Output the (X, Y) coordinate of the center of the cell containing the given text.  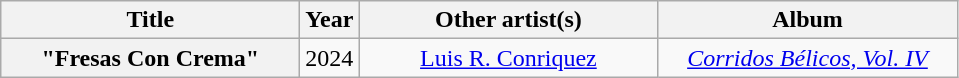
Year (330, 20)
"Fresas Con Crema" (150, 58)
Title (150, 20)
Corridos Bélicos, Vol. IV (808, 58)
Other artist(s) (508, 20)
2024 (330, 58)
Album (808, 20)
Luis R. Conriquez (508, 58)
